Locate the cell with the specified text and output its [X, Y] center coordinate. 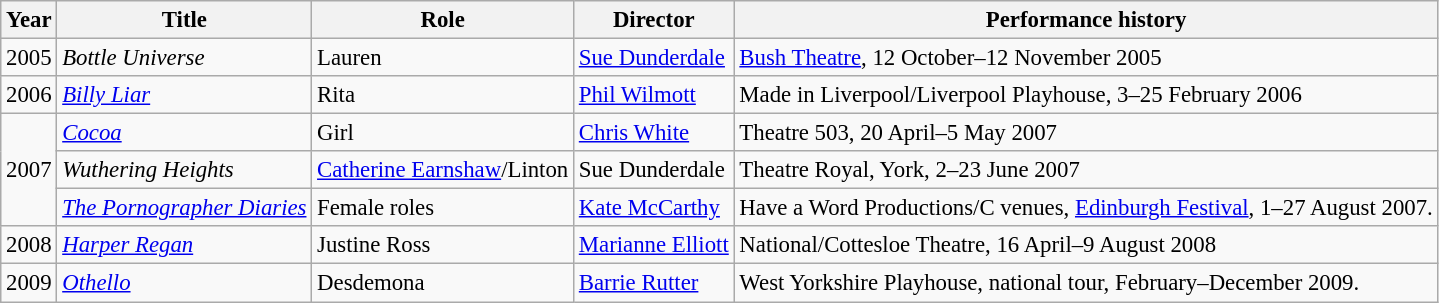
Barrie Rutter [654, 283]
Othello [184, 283]
Justine Ross [443, 245]
Phil Wilmott [654, 95]
Theatre 503, 20 April–5 May 2007 [1086, 133]
Director [654, 20]
National/Cottesloe Theatre, 16 April–9 August 2008 [1086, 245]
2008 [29, 245]
Wuthering Heights [184, 170]
Have a Word Productions/C venues, Edinburgh Festival, 1–27 August 2007. [1086, 208]
Female roles [443, 208]
Rita [443, 95]
2005 [29, 58]
Catherine Earnshaw/Linton [443, 170]
Bush Theatre, 12 October–12 November 2005 [1086, 58]
Performance history [1086, 20]
Cocoa [184, 133]
Theatre Royal, York, 2–23 June 2007 [1086, 170]
The Pornographer Diaries [184, 208]
2009 [29, 283]
Marianne Elliott [654, 245]
Billy Liar [184, 95]
Harper Regan [184, 245]
Made in Liverpool/Liverpool Playhouse, 3–25 February 2006 [1086, 95]
Lauren [443, 58]
Bottle Universe [184, 58]
2007 [29, 170]
Chris White [654, 133]
Desdemona [443, 283]
Role [443, 20]
2006 [29, 95]
Title [184, 20]
Girl [443, 133]
Year [29, 20]
Kate McCarthy [654, 208]
West Yorkshire Playhouse, national tour, February–December 2009. [1086, 283]
